Determine the [x, y] coordinate at the center of the cell enclosing the given text.  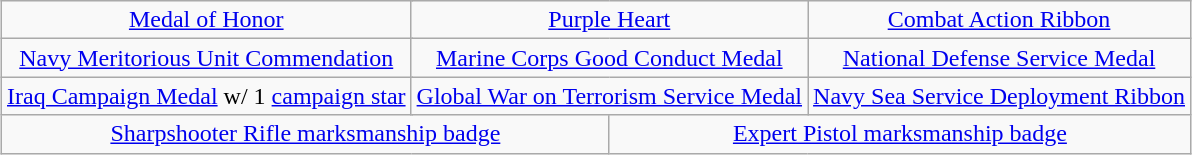
Sharpshooter Rifle marksmanship badge [305, 134]
National Defense Service Medal [1000, 58]
Navy Meritorious Unit Commendation [206, 58]
Medal of Honor [206, 20]
Expert Pistol marksmanship badge [900, 134]
Purple Heart [609, 20]
Marine Corps Good Conduct Medal [609, 58]
Combat Action Ribbon [1000, 20]
Iraq Campaign Medal w/ 1 campaign star [206, 96]
Global War on Terrorism Service Medal [609, 96]
Navy Sea Service Deployment Ribbon [1000, 96]
